Return [x, y] of the center of cell containing provided text 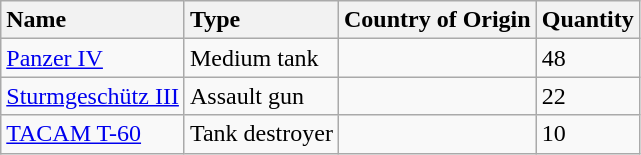
48 [588, 58]
Country of Origin [437, 20]
Quantity [588, 20]
Tank destroyer [261, 134]
10 [588, 134]
22 [588, 96]
Panzer IV [93, 58]
Medium tank [261, 58]
Name [93, 20]
Assault gun [261, 96]
Type [261, 20]
Sturmgeschütz III [93, 96]
TACAM T-60 [93, 134]
